Scan for the cell matching the given text and deliver its (X, Y) coordinate at center. 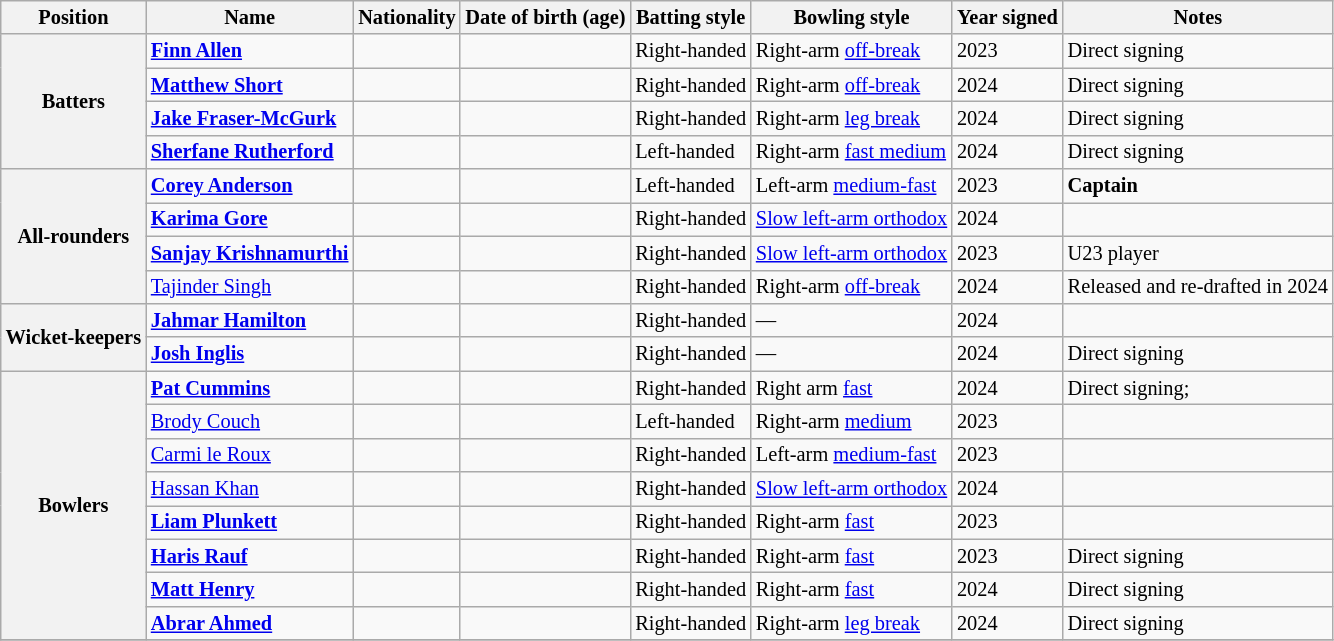
U23 player (1198, 253)
Tajinder Singh (250, 287)
Position (74, 17)
Haris Rauf (250, 556)
Jahmar Hamilton (250, 320)
Abrar Ahmed (250, 623)
Right arm fast (852, 388)
Matt Henry (250, 589)
Bowling style (852, 17)
Year signed (1008, 17)
Sherfane Rutherford (250, 152)
Wicket-keepers (74, 336)
Name (250, 17)
Hassan Khan (250, 489)
Released and re-drafted in 2024 (1198, 287)
Right-arm fast medium (852, 152)
Carmi le Roux (250, 455)
Matthew Short (250, 85)
Bowlers (74, 506)
Karima Gore (250, 219)
Jake Fraser-McGurk (250, 118)
All-rounders (74, 236)
Captain (1198, 186)
Right-arm medium (852, 421)
Batting style (690, 17)
Batters (74, 102)
Direct signing; (1198, 388)
Notes (1198, 17)
Finn Allen (250, 51)
Nationality (406, 17)
Date of birth (age) (545, 17)
Liam Plunkett (250, 522)
Sanjay Krishnamurthi (250, 253)
Brody Couch (250, 421)
Pat Cummins (250, 388)
Corey Anderson (250, 186)
Josh Inglis (250, 354)
